Return [X, Y] of the center of cell containing provided text 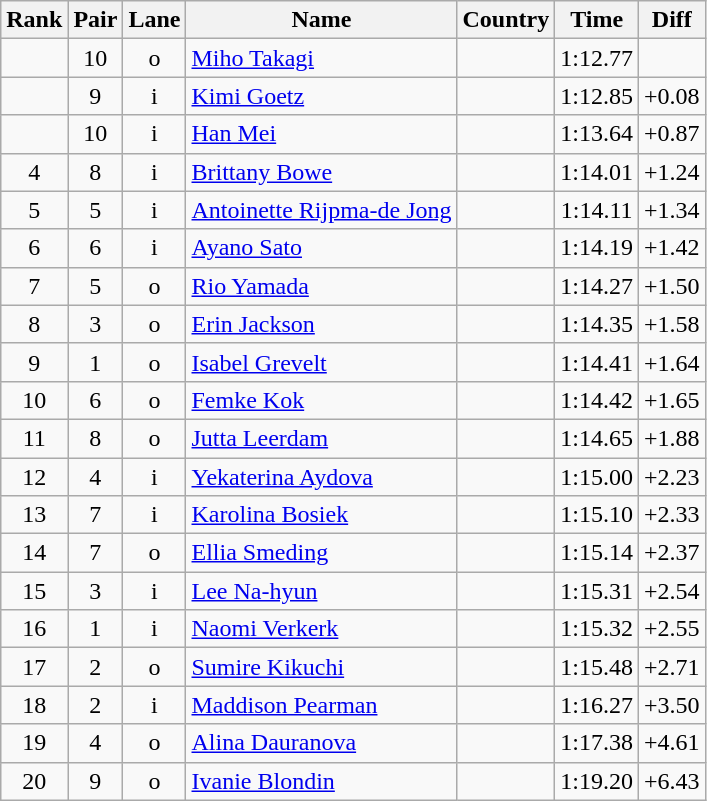
20 [34, 781]
1:14.11 [597, 210]
Alina Dauranova [322, 743]
+2.23 [672, 477]
Ivanie Blondin [322, 781]
Country [506, 20]
+2.55 [672, 629]
Lane [154, 20]
Karolina Bosiek [322, 515]
13 [34, 515]
Femke Kok [322, 400]
Isabel Grevelt [322, 362]
1:14.41 [597, 362]
Jutta Leerdam [322, 438]
Diff [672, 20]
+1.42 [672, 248]
+2.37 [672, 553]
+2.54 [672, 591]
1:12.85 [597, 96]
18 [34, 705]
12 [34, 477]
Brittany Bowe [322, 172]
Rio Yamada [322, 286]
1:15.32 [597, 629]
1:14.42 [597, 400]
Pair [96, 20]
1:13.64 [597, 134]
1:14.01 [597, 172]
17 [34, 667]
Time [597, 20]
Naomi Verkerk [322, 629]
1:17.38 [597, 743]
+1.24 [672, 172]
Maddison Pearman [322, 705]
Name [322, 20]
+1.65 [672, 400]
Rank [34, 20]
+1.34 [672, 210]
1:15.10 [597, 515]
+3.50 [672, 705]
Lee Na-hyun [322, 591]
+1.58 [672, 324]
1:15.48 [597, 667]
+1.88 [672, 438]
Erin Jackson [322, 324]
11 [34, 438]
+1.64 [672, 362]
+2.71 [672, 667]
+1.50 [672, 286]
1:15.00 [597, 477]
Miho Takagi [322, 58]
1:19.20 [597, 781]
1:12.77 [597, 58]
1:15.31 [597, 591]
19 [34, 743]
Sumire Kikuchi [322, 667]
Ellia Smeding [322, 553]
Han Mei [322, 134]
1:16.27 [597, 705]
Antoinette Rijpma-de Jong [322, 210]
1:14.19 [597, 248]
Kimi Goetz [322, 96]
+4.61 [672, 743]
Yekaterina Aydova [322, 477]
14 [34, 553]
1:14.35 [597, 324]
+2.33 [672, 515]
Ayano Sato [322, 248]
15 [34, 591]
1:14.27 [597, 286]
+0.87 [672, 134]
+6.43 [672, 781]
1:15.14 [597, 553]
+0.08 [672, 96]
16 [34, 629]
1:14.65 [597, 438]
